Extract the [x, y] coordinate from the center of the cell holding the provided text.  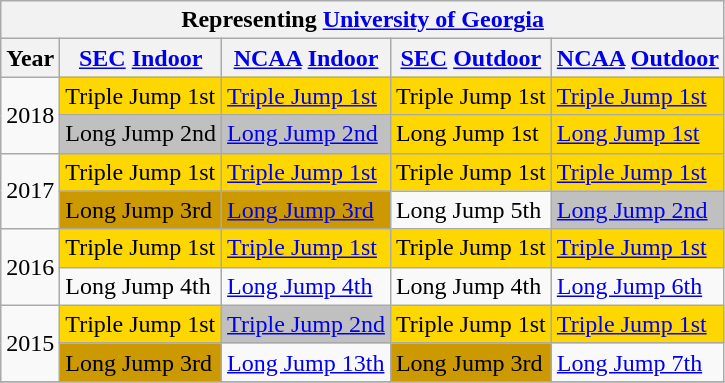
NCAA Indoor [306, 58]
SEC Outdoor [470, 58]
NCAA Outdoor [638, 58]
Year [30, 58]
SEC Indoor [141, 58]
Representing University of Georgia [363, 20]
Long Jump 5th [470, 210]
2018 [30, 115]
2016 [30, 267]
Triple Jump 2nd [306, 324]
Long Jump 13th [306, 362]
2017 [30, 191]
Long Jump 7th [638, 362]
2015 [30, 343]
Long Jump 6th [638, 286]
